Extract the (x, y) coordinate from the center of the cell holding the provided text.  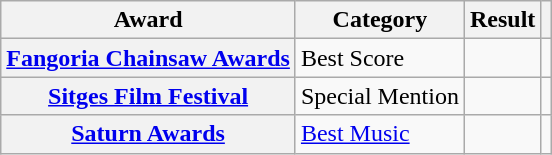
Award (148, 20)
Fangoria Chainsaw Awards (148, 58)
Sitges Film Festival (148, 96)
Result (502, 20)
Special Mention (380, 96)
Saturn Awards (148, 134)
Best Music (380, 134)
Category (380, 20)
Best Score (380, 58)
